Locate the cell with the specified text and output its [X, Y] center coordinate. 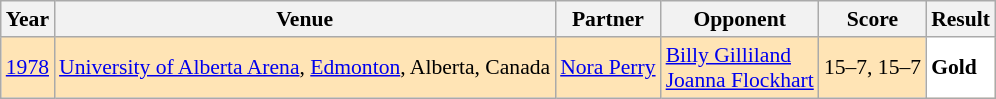
University of Alberta Arena, Edmonton, Alberta, Canada [304, 68]
Gold [960, 68]
Score [872, 19]
Partner [608, 19]
Result [960, 19]
15–7, 15–7 [872, 68]
Opponent [740, 19]
1978 [28, 68]
Venue [304, 19]
Year [28, 19]
Billy Gilliland Joanna Flockhart [740, 68]
Nora Perry [608, 68]
